Pinpoint the cell where the given text exists, returning its [x, y] midpoint coordinate. 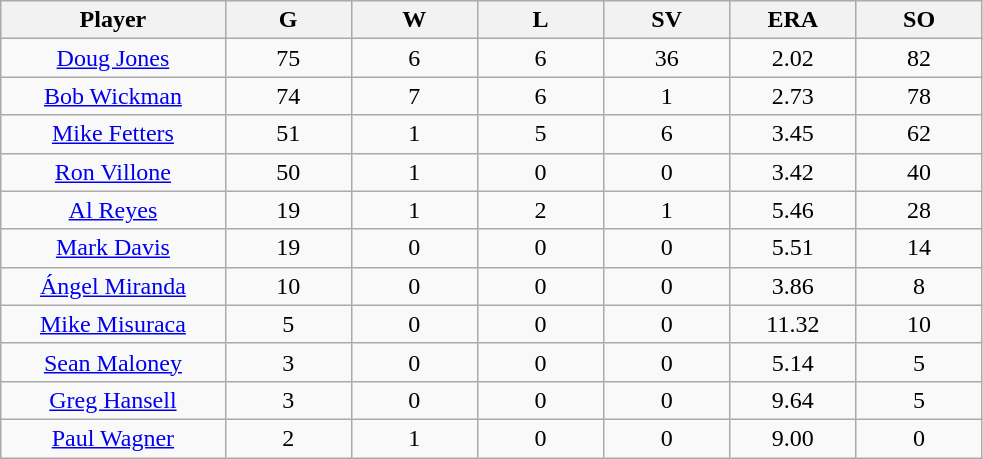
Mike Fetters [113, 134]
14 [919, 248]
50 [288, 172]
36 [667, 58]
Mike Misuraca [113, 324]
7 [414, 96]
9.00 [793, 438]
62 [919, 134]
Paul Wagner [113, 438]
L [540, 20]
Player [113, 20]
SV [667, 20]
Sean Maloney [113, 362]
8 [919, 286]
Al Reyes [113, 210]
82 [919, 58]
2.73 [793, 96]
40 [919, 172]
Mark Davis [113, 248]
W [414, 20]
ERA [793, 20]
Ron Villone [113, 172]
11.32 [793, 324]
78 [919, 96]
28 [919, 210]
3.45 [793, 134]
Bob Wickman [113, 96]
5.46 [793, 210]
Doug Jones [113, 58]
Greg Hansell [113, 400]
Ángel Miranda [113, 286]
5.51 [793, 248]
3.42 [793, 172]
75 [288, 58]
9.64 [793, 400]
3.86 [793, 286]
2.02 [793, 58]
51 [288, 134]
SO [919, 20]
5.14 [793, 362]
G [288, 20]
74 [288, 96]
